Locate the cell with the specified text and output its [X, Y] center coordinate. 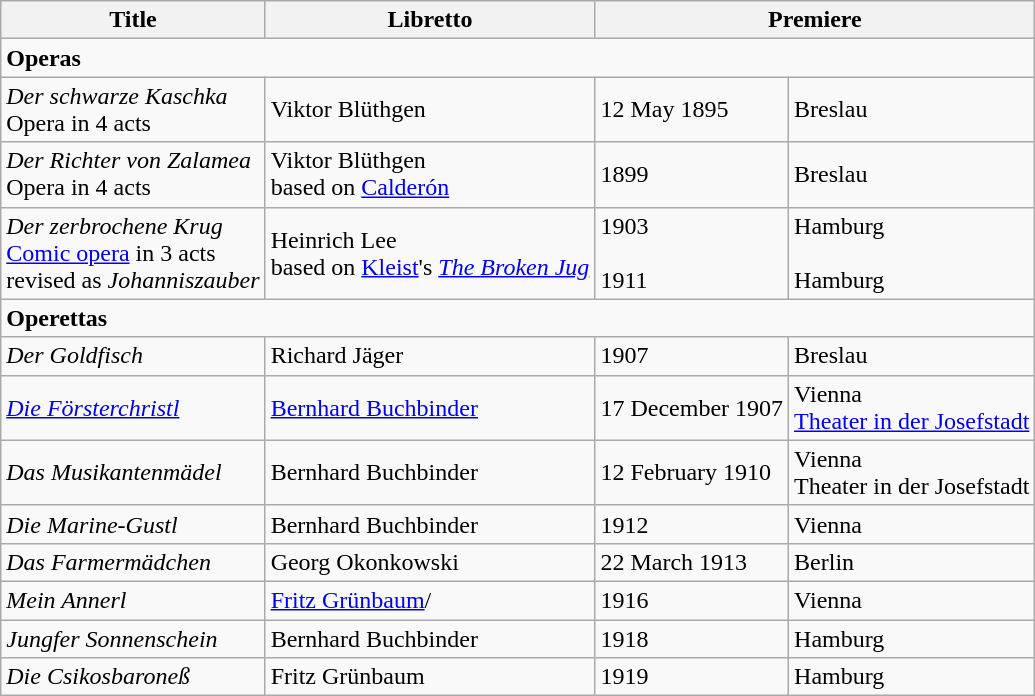
Richard Jäger [430, 356]
Fritz Grünbaum [430, 677]
1918 [692, 639]
Der Goldfisch [133, 356]
Libretto [430, 20]
Premiere [815, 20]
12 February 1910 [692, 472]
Die Marine-Gustl [133, 524]
Title [133, 20]
Die Csikosbaroneß [133, 677]
Berlin [912, 562]
17 December 1907 [692, 408]
Der zerbrochene KrugComic opera in 3 actsrevised as Johanniszauber [133, 253]
19031911 [692, 253]
22 March 1913 [692, 562]
1907 [692, 356]
1919 [692, 677]
Fritz Grünbaum/ [430, 600]
12 May 1895 [692, 110]
1916 [692, 600]
Georg Okonkowski [430, 562]
Operas [518, 58]
Viktor Blüthgenbased on Calderón [430, 174]
Die Försterchristl [133, 408]
Operettas [518, 318]
1912 [692, 524]
Mein Annerl [133, 600]
Das Musikantenmädel [133, 472]
Der Richter von ZalameaOpera in 4 acts [133, 174]
Jungfer Sonnenschein [133, 639]
1899 [692, 174]
Viktor Blüthgen [430, 110]
Heinrich Leebased on Kleist's The Broken Jug [430, 253]
Das Farmermädchen [133, 562]
Der schwarze KaschkaOpera in 4 acts [133, 110]
HamburgHamburg [912, 253]
